From the cell containing the given text, extract its center point as (x, y) coordinate. 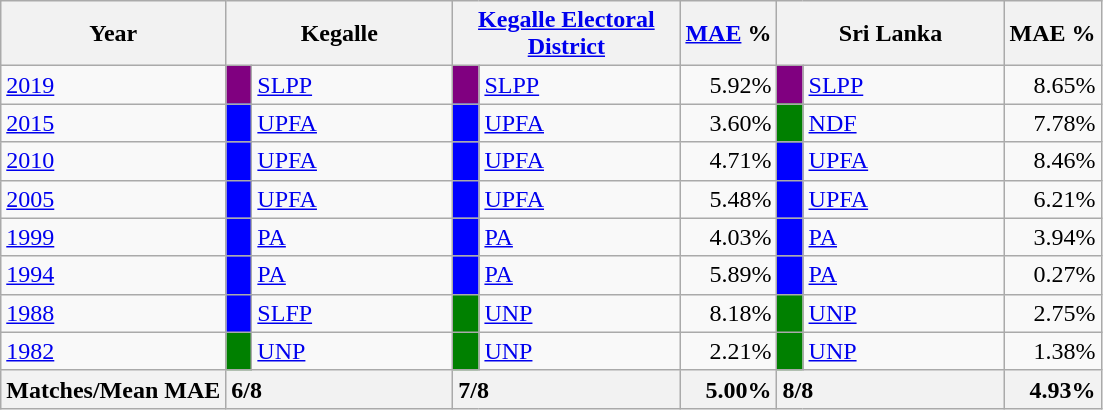
1982 (114, 351)
4.93% (1052, 389)
Sri Lanka (890, 34)
2.75% (1052, 313)
8.46% (1052, 161)
2010 (114, 161)
8/8 (890, 389)
2019 (114, 85)
1.38% (1052, 351)
6.21% (1052, 199)
2.21% (728, 351)
1988 (114, 313)
Matches/Mean MAE (114, 389)
1999 (114, 237)
5.48% (728, 199)
0.27% (1052, 275)
Kegalle (340, 34)
3.94% (1052, 237)
SLFP (352, 313)
1994 (114, 275)
7.78% (1052, 123)
Kegalle Electoral District (566, 34)
5.00% (728, 389)
4.71% (728, 161)
8.18% (728, 313)
6/8 (340, 389)
5.89% (728, 275)
3.60% (728, 123)
2015 (114, 123)
NDF (904, 123)
Year (114, 34)
8.65% (1052, 85)
4.03% (728, 237)
2005 (114, 199)
5.92% (728, 85)
7/8 (566, 389)
